Identify which cell holds the provided text, then report its [X, Y] central coordinate. 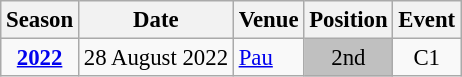
Date [156, 20]
Venue [268, 20]
2022 [40, 58]
Season [40, 20]
Event [427, 20]
Position [348, 20]
Pau [268, 58]
2nd [348, 58]
28 August 2022 [156, 58]
C1 [427, 58]
